Extract the [x, y] coordinate from the center of the cell holding the provided text.  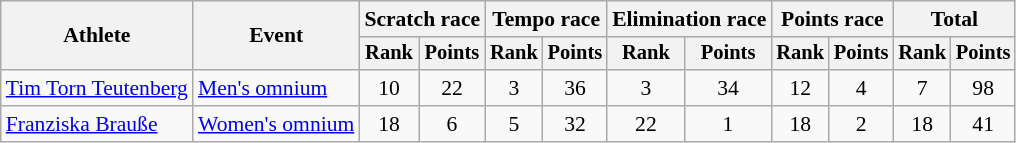
34 [728, 88]
Scratch race [422, 19]
Women's omnium [276, 124]
Tempo race [546, 19]
Athlete [97, 36]
Event [276, 36]
1 [728, 124]
36 [575, 88]
6 [452, 124]
4 [861, 88]
98 [983, 88]
12 [800, 88]
32 [575, 124]
2 [861, 124]
Franziska Brauße [97, 124]
7 [922, 88]
41 [983, 124]
5 [514, 124]
Total [954, 19]
Men's omnium [276, 88]
Points race [832, 19]
10 [388, 88]
Tim Torn Teutenberg [97, 88]
Elimination race [689, 19]
